Scan for the cell matching the given text and deliver its (X, Y) coordinate at center. 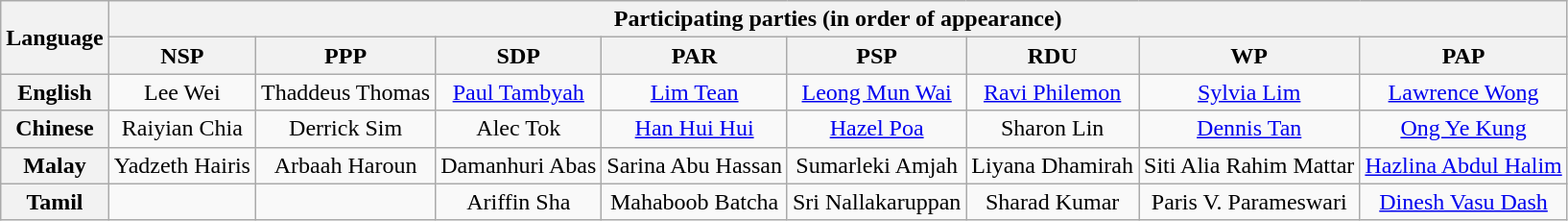
Sharon Lin (1053, 129)
Alec Tok (518, 129)
Sharad Kumar (1053, 202)
Paul Tambyah (518, 92)
Ariffin Sha (518, 202)
Chinese (55, 129)
Language (55, 37)
Participating parties (in order of appearance) (838, 19)
SDP (518, 56)
Hazel Poa (876, 129)
Siti Alia Rahim Mattar (1248, 165)
Derrick Sim (345, 129)
PPP (345, 56)
Paris V. Parameswari (1248, 202)
RDU (1053, 56)
Tamil (55, 202)
Lee Wei (182, 92)
PAP (1463, 56)
Leong Mun Wai (876, 92)
Hazlina Abdul Halim (1463, 165)
Ong Ye Kung (1463, 129)
Dennis Tan (1248, 129)
Mahaboob Batcha (695, 202)
Han Hui Hui (695, 129)
Sumarleki Amjah (876, 165)
Lawrence Wong (1463, 92)
Yadzeth Hairis (182, 165)
Liyana Dhamirah (1053, 165)
Sri Nallakaruppan (876, 202)
PSP (876, 56)
NSP (182, 56)
English (55, 92)
Damanhuri Abas (518, 165)
Arbaah Haroun (345, 165)
Raiyian Chia (182, 129)
Malay (55, 165)
PAR (695, 56)
WP (1248, 56)
Sarina Abu Hassan (695, 165)
Lim Tean (695, 92)
Thaddeus Thomas (345, 92)
Ravi Philemon (1053, 92)
Dinesh Vasu Dash (1463, 202)
Sylvia Lim (1248, 92)
